Locate the cell with the specified text and output its [x, y] center coordinate. 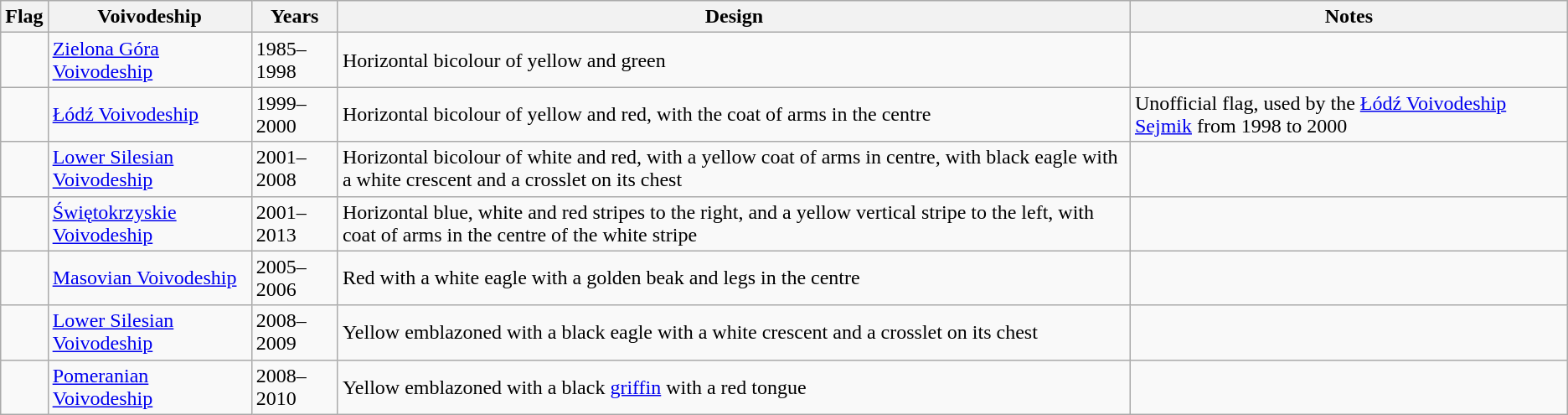
Voivodeship [149, 17]
2001–2008 [295, 169]
2001–2013 [295, 223]
Masovian Voivodeship [149, 278]
Design [734, 17]
2005–2006 [295, 278]
Pomeranian Voivodeship [149, 387]
Horizontal bicolour of yellow and red, with the coat of arms in the centre [734, 114]
Yellow emblazoned with a black eagle with a white crescent and a crosslet on its chest [734, 332]
Zielona Góra Voivodeship [149, 60]
Horizontal bicolour of white and red, with a yellow coat of arms in centre, with black eagle with a white crescent and a crosslet on its chest [734, 169]
Unofficial flag, used by the Łódź Voivodeship Sejmik from 1998 to 2000 [1349, 114]
Notes [1349, 17]
1985–1998 [295, 60]
2008–2009 [295, 332]
Świętokrzyskie Voivodeship [149, 223]
Yellow emblazoned with a black griffin with a red tongue [734, 387]
Horizontal bicolour of yellow and green [734, 60]
Red with a white eagle with a golden beak and legs in the centre [734, 278]
Years [295, 17]
1999–2000 [295, 114]
Horizontal blue, white and red stripes to the right, and a yellow vertical stripe to the left, with coat of arms in the centre of the white stripe [734, 223]
Flag [24, 17]
Łódź Voivodeship [149, 114]
2008–2010 [295, 387]
